Find where the given text appears and provide that cell's center as (X, Y) coordinate. 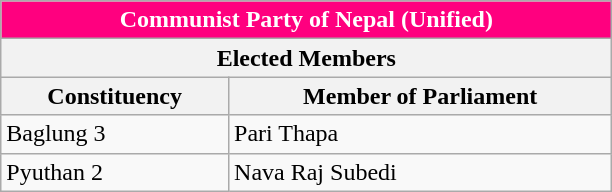
Baglung 3 (115, 134)
Communist Party of Nepal (Unified) (306, 20)
Elected Members (306, 58)
Nava Raj Subedi (420, 172)
Pari Thapa (420, 134)
Pyuthan 2 (115, 172)
Constituency (115, 96)
Member of Parliament (420, 96)
